Locate the cell with the specified text and output its [x, y] center coordinate. 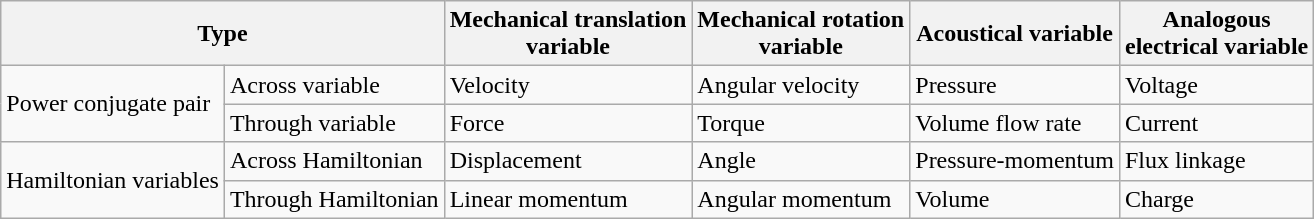
Angular velocity [801, 85]
Power conjugate pair [113, 104]
Velocity [568, 85]
Hamiltonian variables [113, 180]
Force [568, 123]
Voltage [1216, 85]
Volume [1015, 199]
Current [1216, 123]
Across variable [334, 85]
Through variable [334, 123]
Angular momentum [801, 199]
Analogouselectrical variable [1216, 34]
Angle [801, 161]
Across Hamiltonian [334, 161]
Pressure [1015, 85]
Linear momentum [568, 199]
Charge [1216, 199]
Acoustical variable [1015, 34]
Type [222, 34]
Mechanical translationvariable [568, 34]
Pressure-momentum [1015, 161]
Torque [801, 123]
Displacement [568, 161]
Through Hamiltonian [334, 199]
Flux linkage [1216, 161]
Mechanical rotationvariable [801, 34]
Volume flow rate [1015, 123]
